Locate the cell with the specified text and output its (x, y) center coordinate. 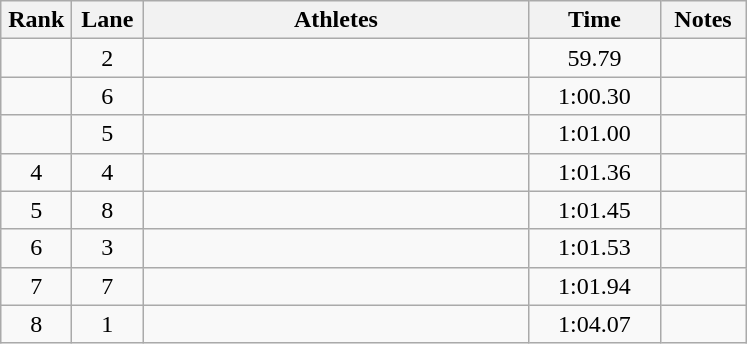
Time (594, 20)
3 (108, 248)
1:01.94 (594, 286)
1:01.00 (594, 134)
Lane (108, 20)
1 (108, 324)
Rank (36, 20)
1:01.36 (594, 172)
1:04.07 (594, 324)
2 (108, 58)
59.79 (594, 58)
1:01.45 (594, 210)
Notes (703, 20)
1:00.30 (594, 96)
1:01.53 (594, 248)
Athletes (336, 20)
